Provide the [X, Y] coordinate of the cell's center where the given text is located.  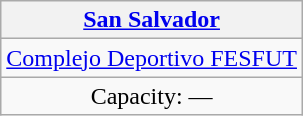
San Salvador [152, 20]
Complejo Deportivo FESFUT [152, 58]
Capacity: — [152, 96]
